Capture the cell that displays the provided text and extract its (X, Y) central coordinate. 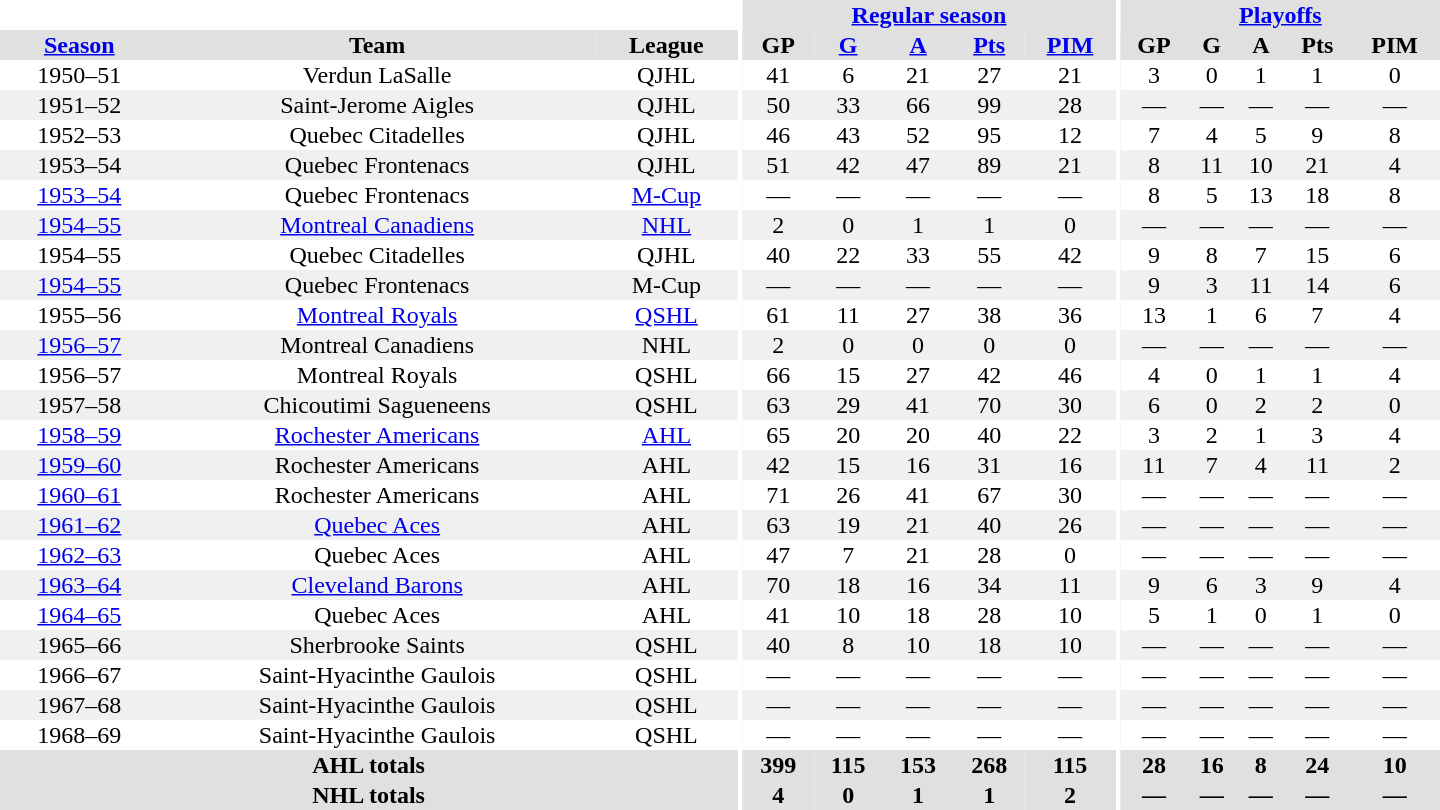
Playoffs (1280, 15)
1966–67 (80, 675)
89 (990, 165)
1950–51 (80, 75)
1959–60 (80, 465)
95 (990, 135)
14 (1317, 285)
NHL totals (368, 795)
1957–58 (80, 405)
67 (990, 495)
1965–66 (80, 645)
Chicoutimi Sagueneens (378, 405)
1958–59 (80, 435)
55 (990, 255)
43 (848, 135)
AHL totals (368, 765)
36 (1070, 315)
Regular season (930, 15)
1967–68 (80, 705)
1968–69 (80, 735)
268 (990, 765)
61 (778, 315)
50 (778, 105)
Season (80, 45)
1955–56 (80, 315)
34 (990, 585)
71 (778, 495)
Cleveland Barons (378, 585)
1961–62 (80, 525)
19 (848, 525)
Saint-Jerome Aigles (378, 105)
Verdun LaSalle (378, 75)
Sherbrooke Saints (378, 645)
1960–61 (80, 495)
1951–52 (80, 105)
League (667, 45)
24 (1317, 765)
52 (918, 135)
Team (378, 45)
99 (990, 105)
51 (778, 165)
1963–64 (80, 585)
65 (778, 435)
1952–53 (80, 135)
399 (778, 765)
12 (1070, 135)
153 (918, 765)
1964–65 (80, 615)
1962–63 (80, 555)
29 (848, 405)
38 (990, 315)
31 (990, 465)
